Return the [X, Y] coordinate for the center point of the cell that contains the specified text.  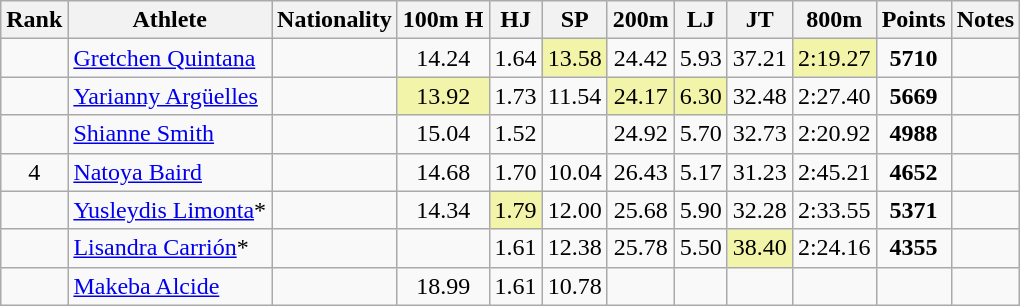
Gretchen Quintana [170, 58]
2:19.27 [834, 58]
13.58 [574, 58]
15.04 [443, 134]
JT [760, 20]
5.50 [700, 248]
26.43 [640, 172]
Points [914, 20]
5.93 [700, 58]
14.24 [443, 58]
200m [640, 20]
5710 [914, 58]
2:27.40 [834, 96]
2:45.21 [834, 172]
5.17 [700, 172]
12.00 [574, 210]
Notes [985, 20]
4652 [914, 172]
SP [574, 20]
14.34 [443, 210]
32.28 [760, 210]
13.92 [443, 96]
Lisandra Carrión* [170, 248]
24.92 [640, 134]
HJ [516, 20]
Shianne Smith [170, 134]
1.73 [516, 96]
1.52 [516, 134]
Yusleydis Limonta* [170, 210]
32.73 [760, 134]
4 [34, 172]
6.30 [700, 96]
37.21 [760, 58]
4355 [914, 248]
38.40 [760, 248]
Nationality [335, 20]
5.90 [700, 210]
24.17 [640, 96]
Rank [34, 20]
800m [834, 20]
2:24.16 [834, 248]
12.38 [574, 248]
25.68 [640, 210]
10.04 [574, 172]
2:20.92 [834, 134]
Makeba Alcide [170, 286]
10.78 [574, 286]
1.70 [516, 172]
5.70 [700, 134]
31.23 [760, 172]
14.68 [443, 172]
1.64 [516, 58]
2:33.55 [834, 210]
Athlete [170, 20]
5371 [914, 210]
1.79 [516, 210]
LJ [700, 20]
Natoya Baird [170, 172]
4988 [914, 134]
5669 [914, 96]
11.54 [574, 96]
32.48 [760, 96]
Yarianny Argüelles [170, 96]
100m H [443, 20]
18.99 [443, 286]
25.78 [640, 248]
24.42 [640, 58]
